Determine the [X, Y] coordinate at the center of the cell enclosing the given text.  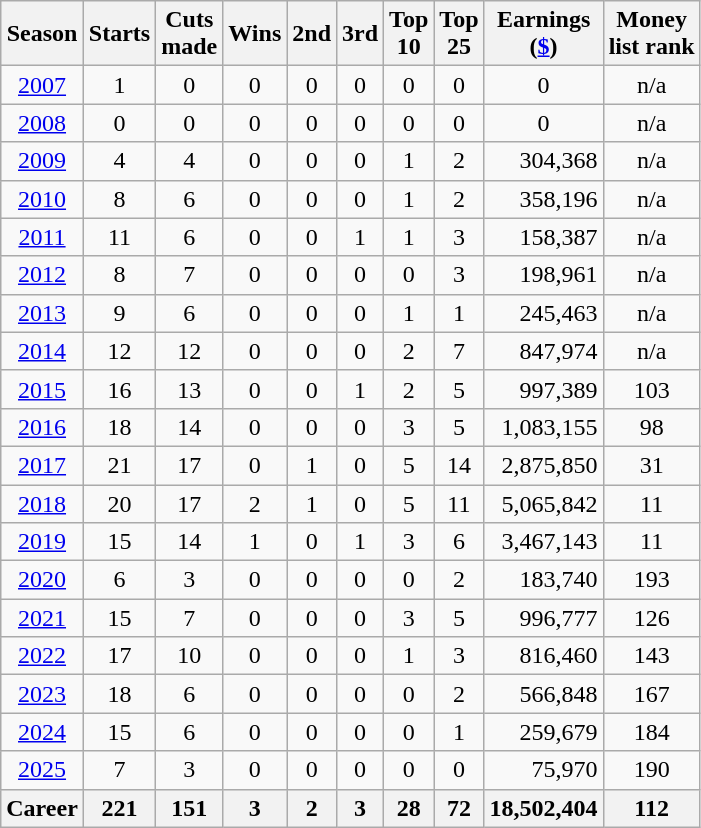
2020 [42, 580]
996,777 [544, 618]
2022 [42, 656]
20 [119, 503]
143 [652, 656]
Top25 [459, 34]
9 [119, 313]
72 [459, 808]
151 [190, 808]
Top10 [409, 34]
75,970 [544, 770]
126 [652, 618]
2018 [42, 503]
2008 [42, 123]
2013 [42, 313]
16 [119, 389]
2010 [42, 199]
5,065,842 [544, 503]
Cutsmade [190, 34]
2016 [42, 427]
997,389 [544, 389]
2023 [42, 694]
2011 [42, 237]
566,848 [544, 694]
193 [652, 580]
2nd [312, 34]
Wins [255, 34]
10 [190, 656]
28 [409, 808]
245,463 [544, 313]
304,368 [544, 161]
31 [652, 465]
98 [652, 427]
2021 [42, 618]
Moneylist rank [652, 34]
13 [190, 389]
167 [652, 694]
1,083,155 [544, 427]
190 [652, 770]
358,196 [544, 199]
3rd [360, 34]
183,740 [544, 580]
221 [119, 808]
816,460 [544, 656]
2,875,850 [544, 465]
198,961 [544, 275]
3,467,143 [544, 542]
158,387 [544, 237]
2019 [42, 542]
Career [42, 808]
18,502,404 [544, 808]
184 [652, 732]
Starts [119, 34]
847,974 [544, 351]
2017 [42, 465]
Earnings($) [544, 34]
21 [119, 465]
2009 [42, 161]
259,679 [544, 732]
2025 [42, 770]
Season [42, 34]
2007 [42, 85]
2024 [42, 732]
2015 [42, 389]
112 [652, 808]
103 [652, 389]
2012 [42, 275]
2014 [42, 351]
